Provide the [x, y] coordinate of the cell's center where the given text is located.  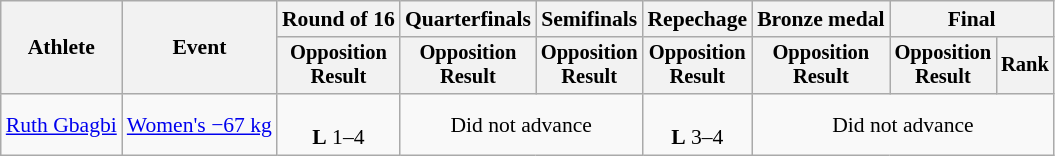
Semifinals [590, 19]
Repechage [697, 19]
Bronze medal [820, 19]
Event [200, 48]
Round of 16 [338, 19]
Quarterfinals [468, 19]
L 1–4 [338, 124]
Rank [1025, 66]
L 3–4 [697, 124]
Women's −67 kg [200, 124]
Ruth Gbagbi [62, 124]
Final [972, 19]
Athlete [62, 48]
